Output the (x, y) coordinate of the center of the cell containing the given text.  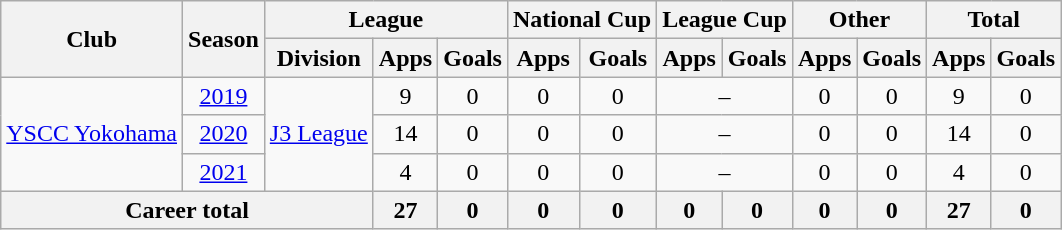
2020 (224, 134)
Division (318, 58)
League Cup (725, 20)
YSCC Yokohama (92, 134)
Other (859, 20)
Total (994, 20)
Season (224, 39)
Career total (188, 210)
League (386, 20)
2021 (224, 172)
2019 (224, 96)
National Cup (582, 20)
Club (92, 39)
J3 League (318, 134)
